Detect which cell encompasses the target text, then output its [x, y] center coordinate. 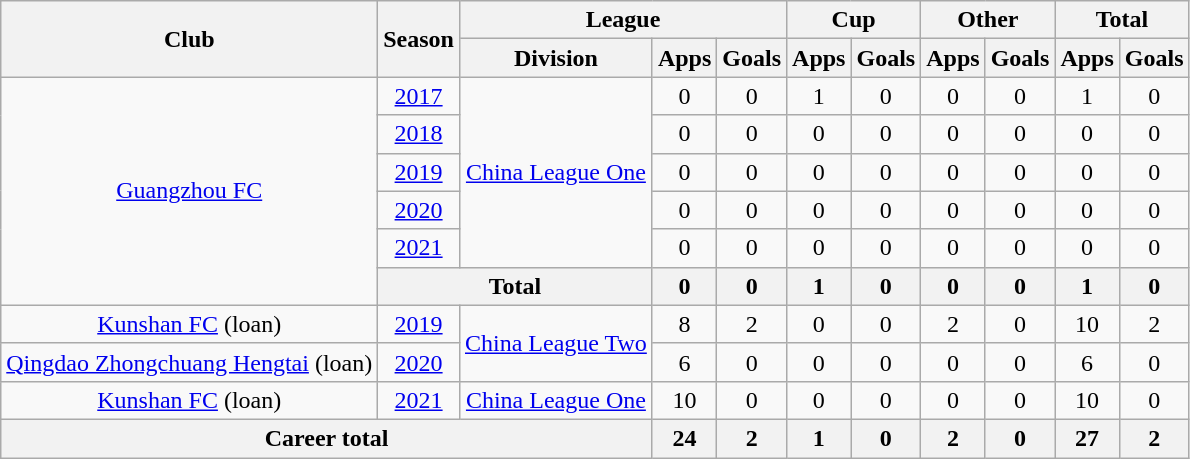
27 [1087, 438]
League [622, 20]
Guangzhou FC [190, 191]
China League Two [556, 343]
24 [684, 438]
Division [556, 58]
Qingdao Zhongchuang Hengtai (loan) [190, 362]
Season [419, 39]
Other [988, 20]
2017 [419, 96]
8 [684, 324]
2018 [419, 134]
Club [190, 39]
Career total [327, 438]
Cup [854, 20]
